For the text-containing cell, return its midpoint in [x, y] coordinate format. 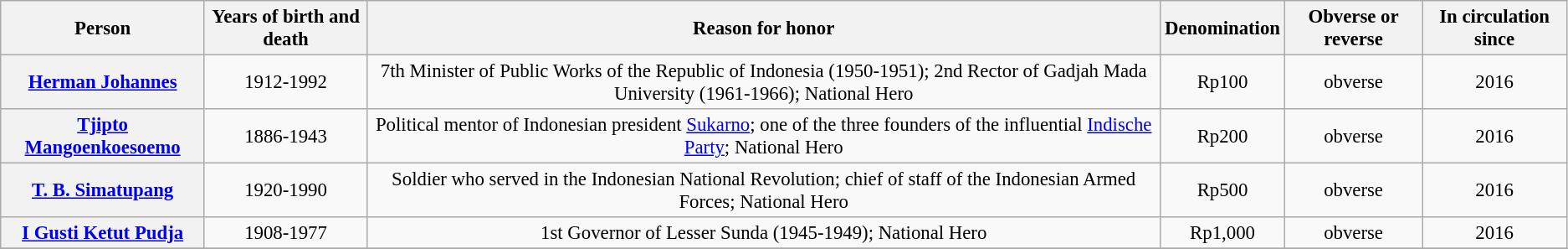
1908-1977 [285, 233]
Herman Johannes [103, 82]
I Gusti Ketut Pudja [103, 233]
Rp200 [1223, 136]
Soldier who served in the Indonesian National Revolution; chief of staff of the Indonesian Armed Forces; National Hero [764, 191]
1886-1943 [285, 136]
Denomination [1223, 29]
1920-1990 [285, 191]
In circulation since [1494, 29]
Political mentor of Indonesian president Sukarno; one of the three founders of the influential Indische Party; National Hero [764, 136]
Years of birth and death [285, 29]
T. B. Simatupang [103, 191]
Tjipto Mangoenkoesoemo [103, 136]
7th Minister of Public Works of the Republic of Indonesia (1950-1951); 2nd Rector of Gadjah Mada University (1961-1966); National Hero [764, 82]
Rp500 [1223, 191]
1912-1992 [285, 82]
1st Governor of Lesser Sunda (1945-1949); National Hero [764, 233]
Rp100 [1223, 82]
Reason for honor [764, 29]
Rp1,000 [1223, 233]
Person [103, 29]
Obverse or reverse [1353, 29]
